Return [X, Y] of the center of cell containing provided text 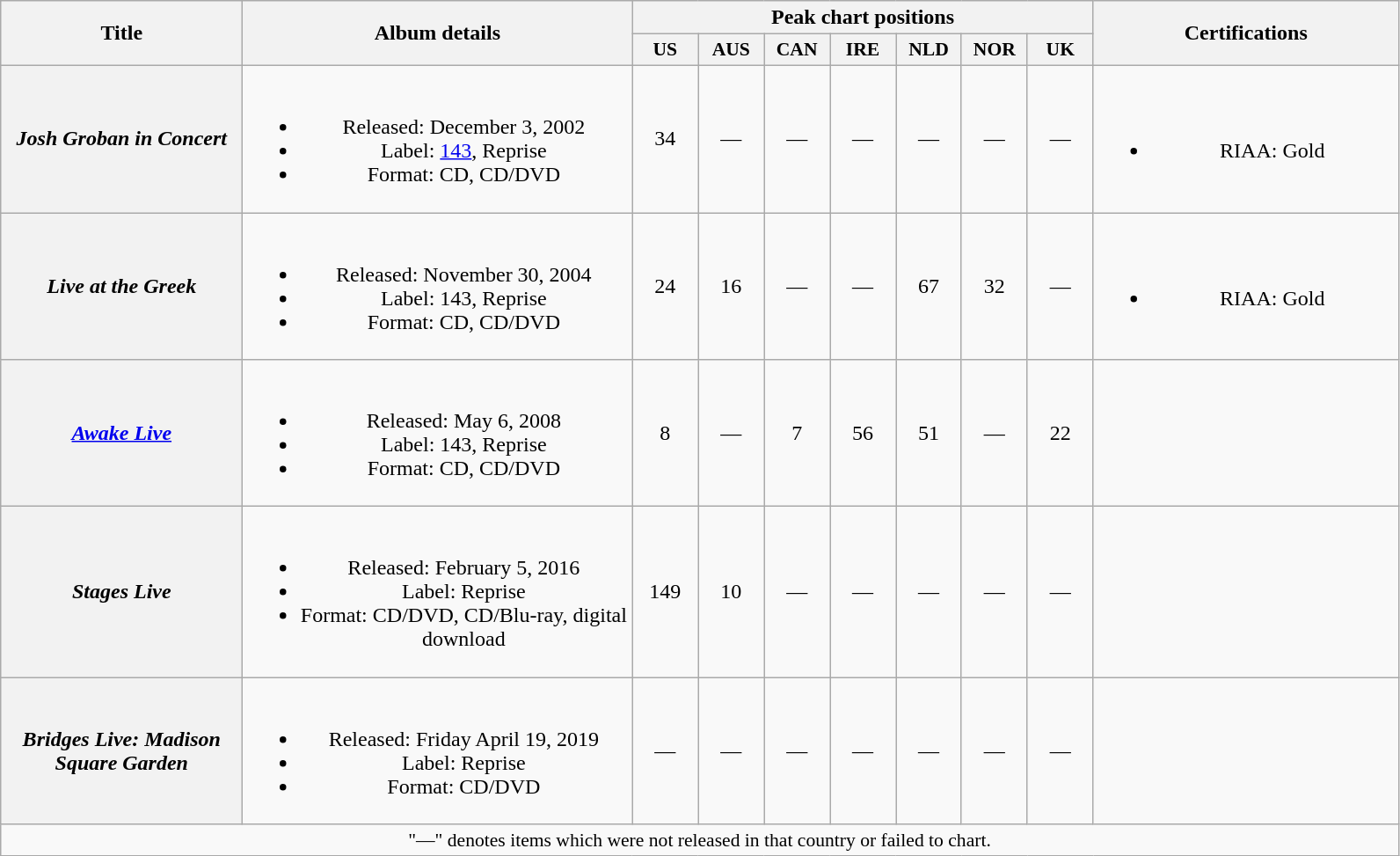
Released: Friday April 19, 2019Label: RepriseFormat: CD/DVD [438, 751]
16 [732, 287]
NLD [929, 50]
Released: May 6, 2008Label: 143, RepriseFormat: CD, CD/DVD [438, 433]
24 [665, 287]
Released: December 3, 2002Label: 143, RepriseFormat: CD, CD/DVD [438, 139]
Bridges Live: Madison Square Garden [121, 751]
34 [665, 139]
Released: November 30, 2004Label: 143, RepriseFormat: CD, CD/DVD [438, 287]
Title [121, 33]
Awake Live [121, 433]
US [665, 50]
Live at the Greek [121, 287]
Album details [438, 33]
7 [797, 433]
Certifications [1245, 33]
10 [732, 592]
Peak chart positions [863, 18]
32 [994, 287]
Released: February 5, 2016Label: RepriseFormat: CD/DVD, CD/Blu-ray, digital download [438, 592]
51 [929, 433]
22 [1061, 433]
CAN [797, 50]
"—" denotes items which were not released in that country or failed to chart. [700, 840]
UK [1061, 50]
149 [665, 592]
67 [929, 287]
Josh Groban in Concert [121, 139]
Stages Live [121, 592]
56 [864, 433]
AUS [732, 50]
8 [665, 433]
NOR [994, 50]
IRE [864, 50]
